Scan for the cell matching the given text and deliver its [x, y] coordinate at center. 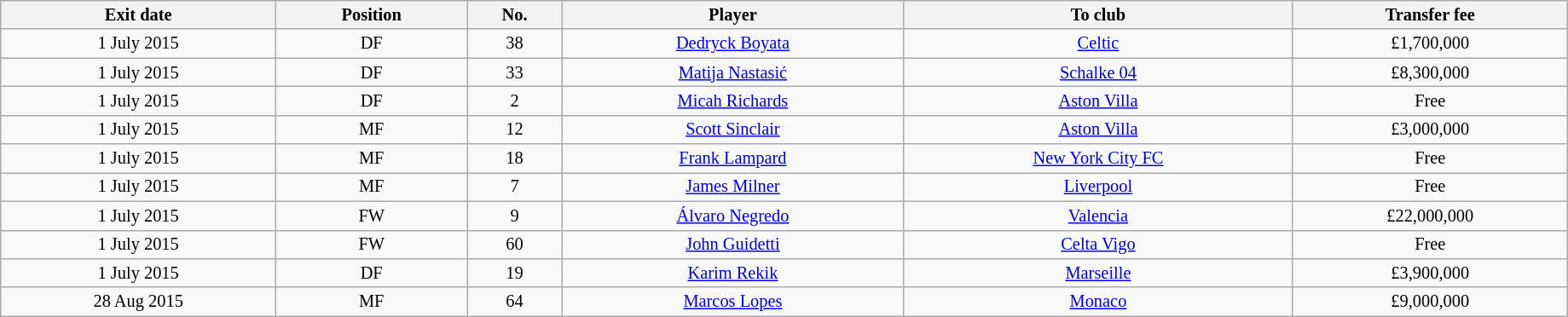
Frank Lampard [733, 158]
Dedryck Boyata [733, 43]
Marcos Lopes [733, 302]
James Milner [733, 187]
Position [372, 14]
£3,000,000 [1430, 130]
Scott Sinclair [733, 130]
9 [515, 216]
Liverpool [1098, 187]
Monaco [1098, 302]
Transfer fee [1430, 14]
Álvaro Negredo [733, 216]
19 [515, 273]
Schalke 04 [1098, 72]
28 Aug 2015 [138, 302]
7 [515, 187]
£22,000,000 [1430, 216]
Valencia [1098, 216]
No. [515, 14]
Celta Vigo [1098, 245]
£1,700,000 [1430, 43]
£3,900,000 [1430, 273]
60 [515, 245]
John Guidetti [733, 245]
Exit date [138, 14]
To club [1098, 14]
£9,000,000 [1430, 302]
33 [515, 72]
£8,300,000 [1430, 72]
18 [515, 158]
New York City FC [1098, 158]
Player [733, 14]
Micah Richards [733, 101]
Matija Nastasić [733, 72]
64 [515, 302]
38 [515, 43]
Karim Rekik [733, 273]
2 [515, 101]
Marseille [1098, 273]
Celtic [1098, 43]
12 [515, 130]
